Provide the (X, Y) coordinate of the cell's center where the given text is located.  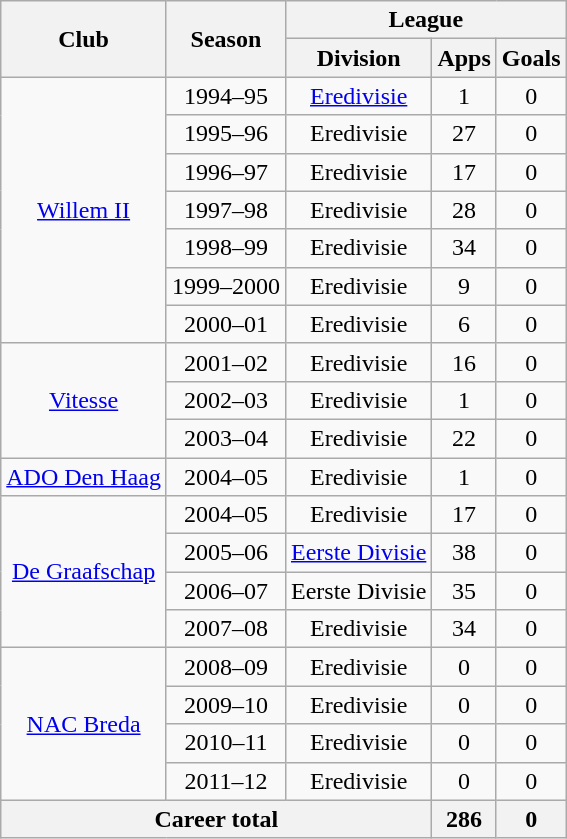
2006–07 (226, 591)
Season (226, 39)
2001–02 (226, 362)
28 (464, 210)
1994–95 (226, 96)
De Graafschap (84, 572)
286 (464, 819)
2000–01 (226, 324)
NAC Breda (84, 724)
38 (464, 553)
22 (464, 438)
Club (84, 39)
1995–96 (226, 134)
2009–10 (226, 705)
Willem II (84, 210)
2005–06 (226, 553)
1997–98 (226, 210)
2002–03 (226, 400)
35 (464, 591)
League (426, 20)
Division (358, 58)
1998–99 (226, 248)
ADO Den Haag (84, 477)
1996–97 (226, 172)
2011–12 (226, 781)
Career total (216, 819)
Apps (464, 58)
1999–2000 (226, 286)
Vitesse (84, 400)
2010–11 (226, 743)
Goals (531, 58)
2003–04 (226, 438)
2007–08 (226, 629)
2008–09 (226, 667)
27 (464, 134)
16 (464, 362)
6 (464, 324)
9 (464, 286)
